Extract the (x, y) coordinate from the center of the cell holding the provided text.  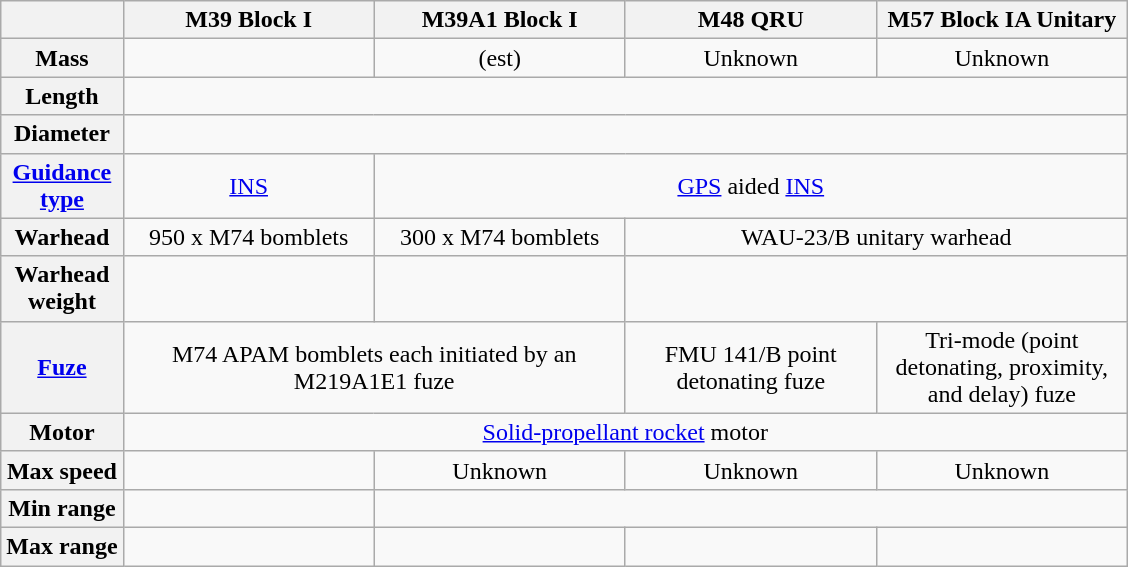
Solid-propellant rocket motor (625, 432)
Fuze (62, 367)
Guidancetype (62, 186)
300 x M74 bomblets (500, 237)
GPS aided INS (750, 186)
M39 Block I (248, 20)
Diameter (62, 134)
950 x M74 bomblets (248, 237)
M74 APAM bomblets each initiated by an M219A1E1 fuze (374, 367)
Max speed (62, 470)
Length (62, 96)
Warhead (62, 237)
M39A1 Block I (500, 20)
INS (248, 186)
FMU 141/B point detonating fuze (750, 367)
Tri-mode (point detonating, proximity, and delay) fuze (1002, 367)
Motor (62, 432)
Min range (62, 508)
M57 Block IA Unitary (1002, 20)
WAU-23/B unitary warhead (876, 237)
Max range (62, 546)
Mass (62, 58)
M48 QRU (750, 20)
(est) (500, 58)
Warheadweight (62, 288)
